Provide the (X, Y) coordinate of the cell's center where the given text is located.  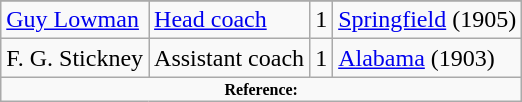
F. G. Stickney (75, 58)
Springfield (1905) (428, 20)
Head coach (230, 20)
Reference: (262, 89)
Alabama (1903) (428, 58)
Assistant coach (230, 58)
Guy Lowman (75, 20)
